Capture the cell that displays the provided text and extract its [x, y] central coordinate. 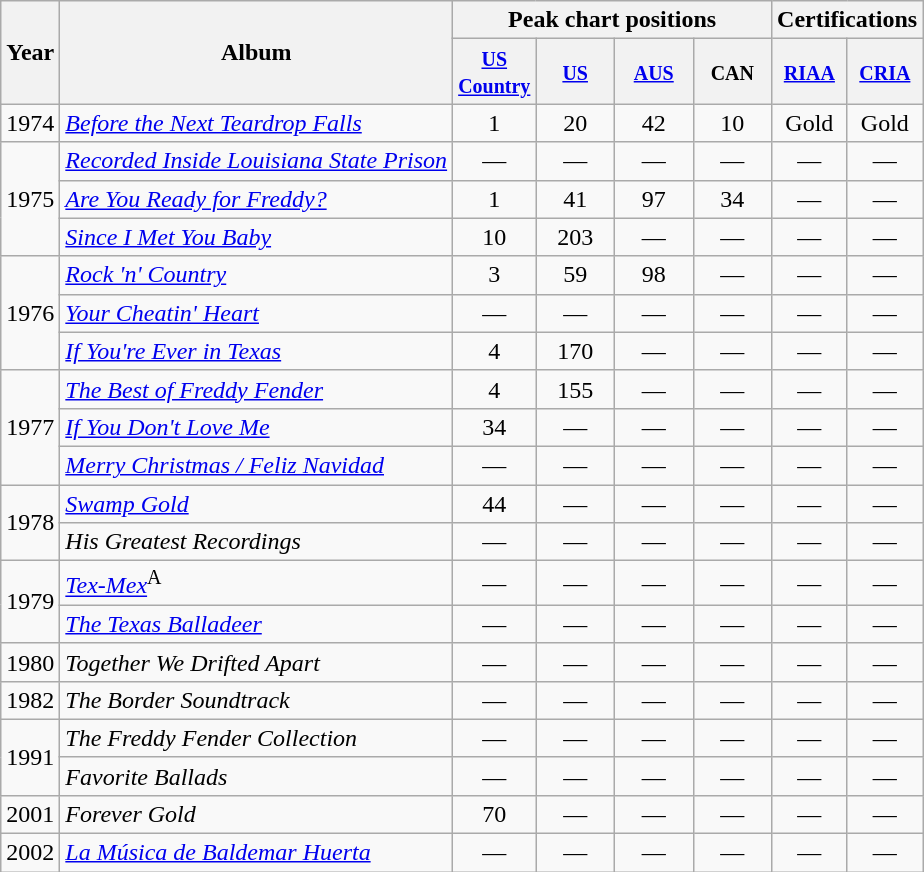
44 [494, 503]
42 [654, 123]
59 [576, 275]
Recorded Inside Louisiana State Prison [256, 161]
US [576, 72]
1975 [30, 199]
If You're Ever in Texas [256, 351]
RIAA [810, 72]
97 [654, 199]
Tex-MexA [256, 584]
3 [494, 275]
Rock 'n' Country [256, 275]
La Música de Baldemar Huerta [256, 853]
1974 [30, 123]
The Freddy Fender Collection [256, 738]
1979 [30, 602]
Forever Gold [256, 814]
41 [576, 199]
Album [256, 52]
The Border Soundtrack [256, 700]
2001 [30, 814]
70 [494, 814]
Favorite Ballads [256, 776]
If You Don't Love Me [256, 427]
Your Cheatin' Heart [256, 313]
The Texas Balladeer [256, 624]
1982 [30, 700]
Certifications [848, 20]
AUS [654, 72]
1978 [30, 522]
The Best of Freddy Fender [256, 389]
Are You Ready for Freddy? [256, 199]
170 [576, 351]
2002 [30, 853]
His Greatest Recordings [256, 542]
Merry Christmas / Feliz Navidad [256, 465]
Swamp Gold [256, 503]
US Country [494, 72]
20 [576, 123]
Peak chart positions [612, 20]
CAN [732, 72]
155 [576, 389]
98 [654, 275]
Year [30, 52]
Together We Drifted Apart [256, 662]
Before the Next Teardrop Falls [256, 123]
CRIA [885, 72]
1991 [30, 757]
Since I Met You Baby [256, 237]
1976 [30, 313]
203 [576, 237]
1980 [30, 662]
1977 [30, 427]
